Search for the cell housing the specified text and yield its [x, y] center coordinate. 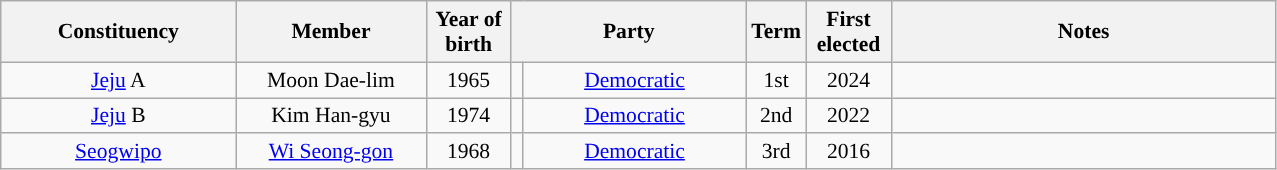
Notes [1084, 32]
2022 [848, 116]
Constituency [118, 32]
Kim Han-gyu [331, 116]
Wi Seong-gon [331, 152]
Member [331, 32]
First elected [848, 32]
1st [776, 80]
3rd [776, 152]
2016 [848, 152]
Moon Dae-lim [331, 80]
Party [628, 32]
2024 [848, 80]
1968 [468, 152]
Jeju B [118, 116]
2nd [776, 116]
1965 [468, 80]
Year of birth [468, 32]
Jeju A [118, 80]
1974 [468, 116]
Seogwipo [118, 152]
Term [776, 32]
